Return (X, Y) of the center of cell containing provided text 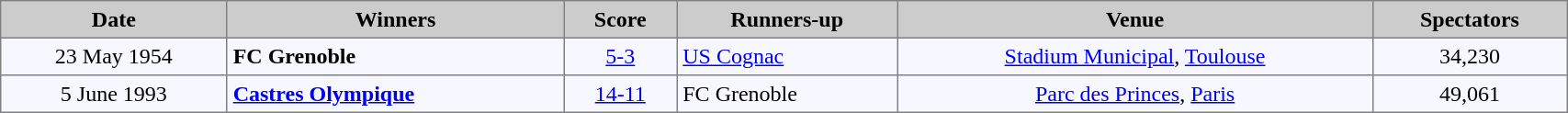
Runners-up (787, 19)
Venue (1135, 19)
14-11 (620, 94)
Stadium Municipal, Toulouse (1135, 56)
49,061 (1470, 94)
Date (114, 19)
34,230 (1470, 56)
Spectators (1470, 19)
Winners (395, 19)
5-3 (620, 56)
Score (620, 19)
Parc des Princes, Paris (1135, 94)
US Cognac (787, 56)
23 May 1954 (114, 56)
Castres Olympique (395, 94)
5 June 1993 (114, 94)
